Output the (x, y) coordinate of the center of the cell containing the given text.  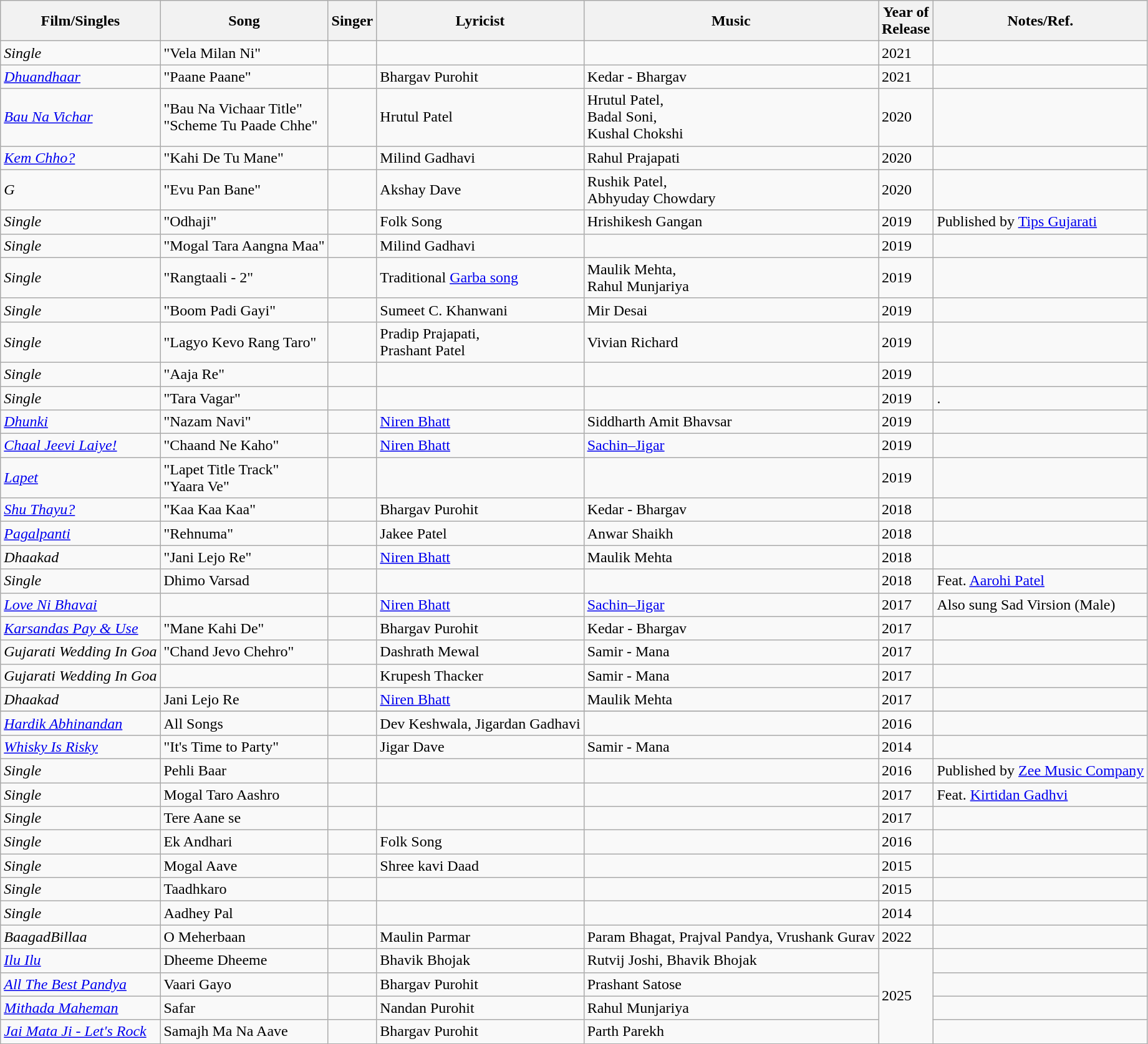
Notes/Ref. (1040, 21)
Rushik Patel, Abhyuday Chowdary (731, 189)
Dashrath Mewal (480, 652)
Lapet (80, 477)
2025 (905, 996)
Hrishikesh Gangan (731, 222)
Nandan Purohit (480, 1008)
Akshay Dave (480, 189)
Vaari Gayo (244, 984)
"Lapet Title Track""Yaara Ve" (244, 477)
Siddharth Amit Bhavsar (731, 422)
"Odhaji" (244, 222)
Published by Zee Music Company (1040, 770)
Bhavik Bhojak (480, 960)
O Meherbaan (244, 937)
"Paane Paane" (244, 77)
Parth Parekh (731, 1032)
Shree kavi Daad (480, 866)
Dhimo Varsad (244, 581)
Hrutul Patel (480, 117)
"Kahi De Tu Mane" (244, 158)
Jigar Dave (480, 747)
Year ofRelease (905, 21)
Mir Desai (731, 310)
Dheeme Dheeme (244, 960)
Hrutul Patel,Badal Soni,Kushal Chokshi (731, 117)
Jakee Patel (480, 534)
Maulin Parmar (480, 937)
Traditional Garba song (480, 278)
"Boom Padi Gayi" (244, 310)
"Rangtaali - 2" (244, 278)
Bau Na Vichar (80, 117)
"Rehnuma" (244, 534)
Singer (352, 21)
Film/Singles (80, 21)
Jai Mata Ji - Let's Rock (80, 1032)
Param Bhagat, Prajval Pandya, Vrushank Gurav (731, 937)
Aadhey Pal (244, 913)
Karsandas Pay & Use (80, 628)
Also sung Sad Virsion (Male) (1040, 605)
Kem Chho? (80, 158)
Shu Thayu? (80, 510)
"It's Time to Party" (244, 747)
Tere Aane se (244, 818)
Chaal Jeevi Laiye! (80, 446)
G (80, 189)
Maulik Mehta,Rahul Munjariya (731, 278)
"Tara Vagar" (244, 398)
Safar (244, 1008)
Ilu Ilu (80, 960)
"Aaja Re" (244, 374)
"Mogal Tara Aangna Maa" (244, 246)
BaagadBillaa (80, 937)
Pehli Baar (244, 770)
Mogal Aave (244, 866)
"Jani Lejo Re" (244, 557)
Prashant Satose (731, 984)
Vivian Richard (731, 342)
Ek Andhari (244, 842)
Music (731, 21)
Anwar Shaikh (731, 534)
"Vela Milan Ni" (244, 53)
Love Ni Bhavai (80, 605)
Mithada Maheman (80, 1008)
. (1040, 398)
Dhuandhaar (80, 77)
Whisky Is Risky (80, 747)
"Bau Na Vichaar Title""Scheme Tu Paade Chhe" (244, 117)
Rahul Prajapati (731, 158)
Feat. Kirtidan Gadhvi (1040, 795)
Rahul Munjariya (731, 1008)
Hardik Abhinandan (80, 723)
Feat. Aarohi Patel (1040, 581)
Song (244, 21)
"Nazam Navi" (244, 422)
Published by Tips Gujarati (1040, 222)
Krupesh Thacker (480, 676)
Dev Keshwala, Jigardan Gadhavi (480, 723)
Lyricist (480, 21)
"Mane Kahi De" (244, 628)
Mogal Taro Aashro (244, 795)
Jani Lejo Re (244, 699)
"Kaa Kaa Kaa" (244, 510)
2022 (905, 937)
Dhunki (80, 422)
Sumeet C. Khanwani (480, 310)
Taadhkaro (244, 889)
All Songs (244, 723)
"Evu Pan Bane" (244, 189)
All The Best Pandya (80, 984)
"Chand Jevo Chehro" (244, 652)
Pradip Prajapati,Prashant Patel (480, 342)
Samajh Ma Na Aave (244, 1032)
"Chaand Ne Kaho" (244, 446)
Rutvij Joshi, Bhavik Bhojak (731, 960)
Pagalpanti (80, 534)
"Lagyo Kevo Rang Taro" (244, 342)
